Provide the [x, y] coordinate of the cell's center where the given text is located.  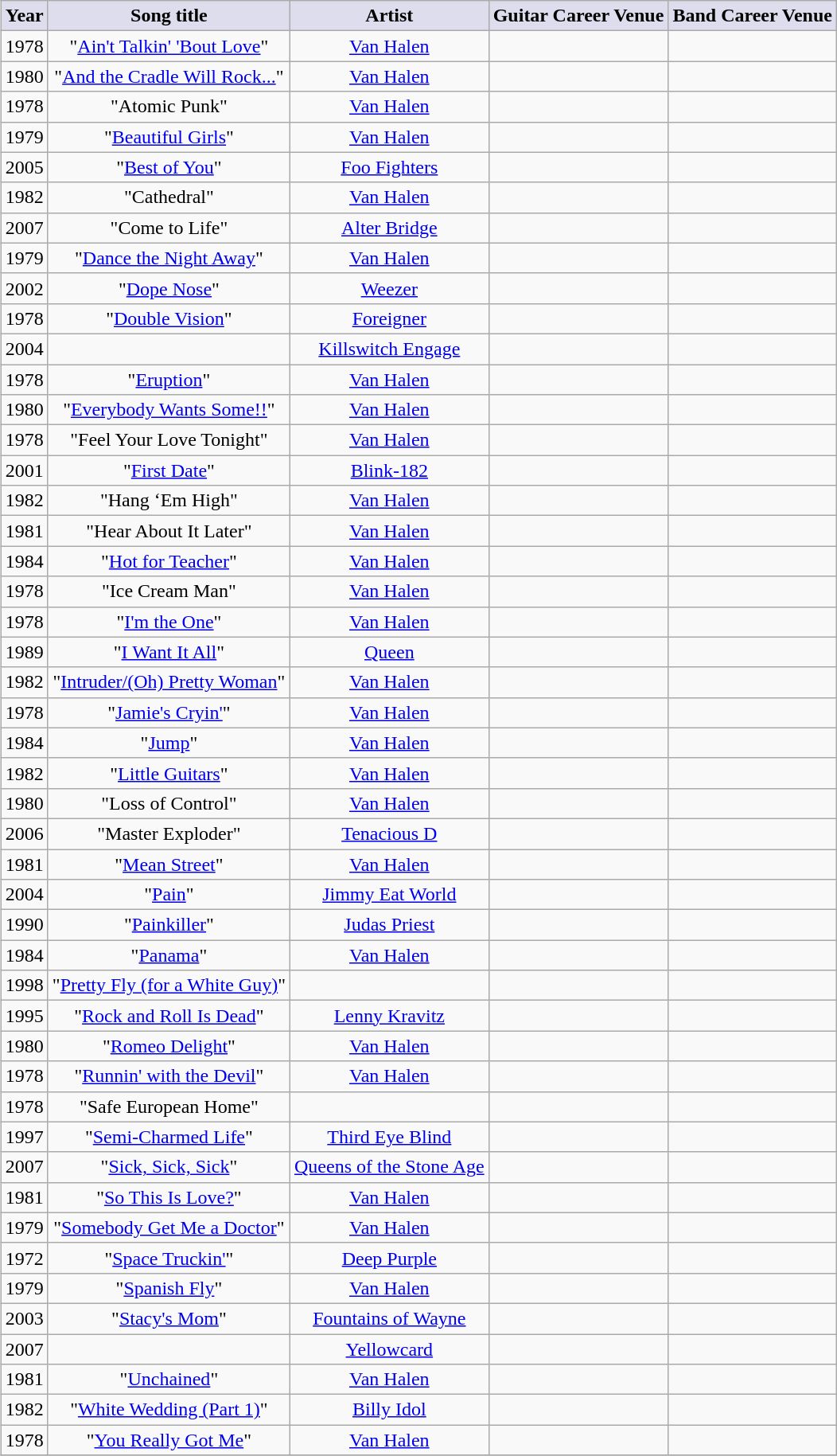
"Space Truckin'" [169, 1258]
"Stacy's Mom" [169, 1318]
1998 [24, 986]
"So This Is Love?" [169, 1197]
"Master Exploder" [169, 833]
Tenacious D [389, 833]
"Everybody Wants Some!!" [169, 410]
Billy Idol [389, 1410]
"Ice Cream Man" [169, 591]
"Ain't Talkin' 'Bout Love" [169, 46]
Weezer [389, 288]
"Beautiful Girls" [169, 137]
Band Career Venue [753, 16]
"Jump" [169, 743]
"Safe European Home" [169, 1107]
Queen [389, 652]
Jimmy Eat World [389, 895]
"Sick, Sick, Sick" [169, 1167]
1989 [24, 652]
2006 [24, 833]
"Hot for Teacher" [169, 561]
"Somebody Get Me a Doctor" [169, 1228]
"Hang ‘Em High" [169, 501]
"Panama" [169, 955]
1995 [24, 1016]
"Cathedral" [169, 197]
"Pretty Fly (for a White Guy)" [169, 986]
"Eruption" [169, 380]
1990 [24, 925]
"Double Vision" [169, 318]
1997 [24, 1137]
"Semi-Charmed Life" [169, 1137]
"Feel Your Love Tonight" [169, 440]
"Loss of Control" [169, 803]
Fountains of Wayne [389, 1318]
"White Wedding (Part 1)" [169, 1410]
2003 [24, 1318]
"Mean Street" [169, 864]
"You Really Got Me" [169, 1440]
"Little Guitars" [169, 773]
"Best of You" [169, 167]
Third Eye Blind [389, 1137]
"I'm the One" [169, 622]
"Dance the Night Away" [169, 258]
"I Want It All" [169, 652]
2001 [24, 470]
Killswitch Engage [389, 349]
"Come to Life" [169, 228]
"Unchained" [169, 1380]
2005 [24, 167]
"Intruder/(Oh) Pretty Woman" [169, 682]
Song title [169, 16]
Year [24, 16]
Alter Bridge [389, 228]
"Runnin' with the Devil" [169, 1076]
"Atomic Punk" [169, 107]
Blink-182 [389, 470]
"And the Cradle Will Rock..." [169, 76]
Judas Priest [389, 925]
"Painkiller" [169, 925]
Artist [389, 16]
"Spanish Fly" [169, 1288]
1972 [24, 1258]
"First Date" [169, 470]
"Romeo Delight" [169, 1046]
Foo Fighters [389, 167]
Guitar Career Venue [578, 16]
"Hear About It Later" [169, 531]
"Dope Nose" [169, 288]
Yellowcard [389, 1349]
Queens of the Stone Age [389, 1167]
"Pain" [169, 895]
2002 [24, 288]
Foreigner [389, 318]
Lenny Kravitz [389, 1016]
"Jamie's Cryin'" [169, 712]
Deep Purple [389, 1258]
"Rock and Roll Is Dead" [169, 1016]
